Determine the (X, Y) coordinate at the center of the cell enclosing the given text.  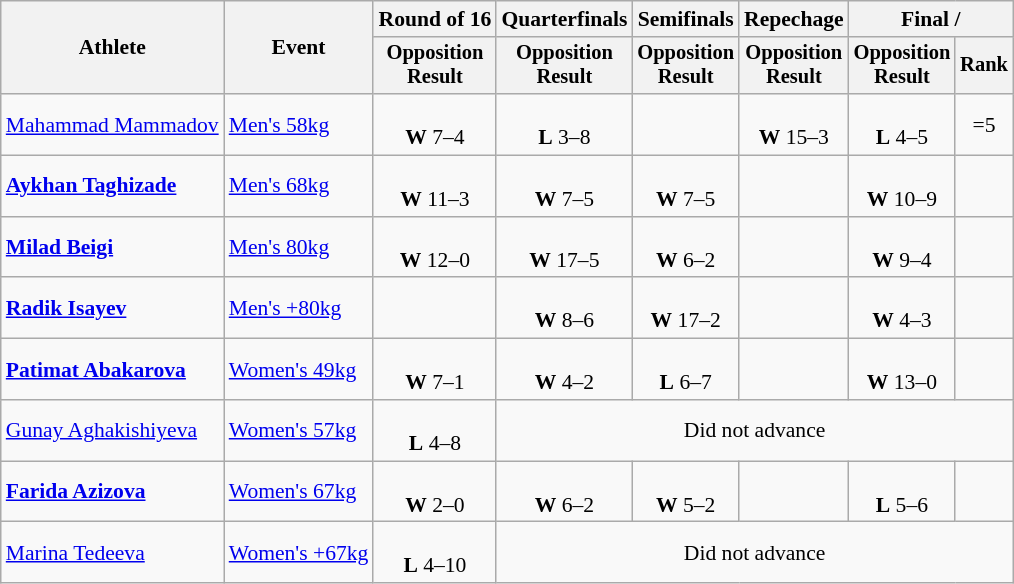
L 5–6 (902, 492)
W 13–0 (902, 370)
W 2–0 (434, 492)
Women's 57kg (299, 430)
L 6–7 (686, 370)
Men's 58kg (299, 124)
Women's 67kg (299, 492)
=5 (984, 124)
W 11–3 (434, 186)
W 7–1 (434, 370)
Gunay Aghakishiyeva (112, 430)
L 3–8 (564, 124)
Milad Beigi (112, 248)
Final / (931, 19)
W 15–3 (794, 124)
Radik Isayev (112, 308)
W 17–2 (686, 308)
W 7–4 (434, 124)
Repechage (794, 19)
Men's 68kg (299, 186)
Patimat Abakarova (112, 370)
L 4–8 (434, 430)
W 4–3 (902, 308)
W 4–2 (564, 370)
W 12–0 (434, 248)
Semifinals (686, 19)
Quarterfinals (564, 19)
Marina Tedeeva (112, 552)
Athlete (112, 48)
Men's +80kg (299, 308)
W 5–2 (686, 492)
Rank (984, 66)
Women's +67kg (299, 552)
W 9–4 (902, 248)
Mahammad Mammadov (112, 124)
L 4–5 (902, 124)
Farida Azizova (112, 492)
Aykhan Taghizade (112, 186)
W 10–9 (902, 186)
W 8–6 (564, 308)
Men's 80kg (299, 248)
Women's 49kg (299, 370)
Event (299, 48)
W 17–5 (564, 248)
L 4–10 (434, 552)
Round of 16 (434, 19)
